Determine the (x, y) coordinate at the center of the cell enclosing the given text.  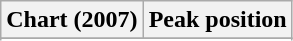
Peak position (218, 20)
Chart (2007) (72, 20)
